Extract the [x, y] coordinate from the center of the cell holding the provided text.  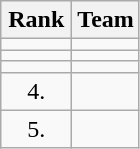
4. [36, 91]
Rank [36, 20]
5. [36, 129]
Team [106, 20]
